Return the [x, y] coordinate for the center point of the cell that contains the specified text.  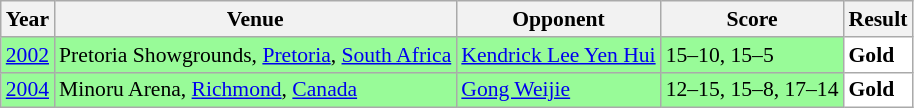
Pretoria Showgrounds, Pretoria, South Africa [255, 55]
Year [28, 19]
2004 [28, 90]
Venue [255, 19]
Kendrick Lee Yen Hui [558, 55]
Minoru Arena, Richmond, Canada [255, 90]
12–15, 15–8, 17–14 [752, 90]
15–10, 15–5 [752, 55]
Result [878, 19]
Opponent [558, 19]
Score [752, 19]
2002 [28, 55]
Gong Weijie [558, 90]
